Detect which cell encompasses the target text, then output its (X, Y) center coordinate. 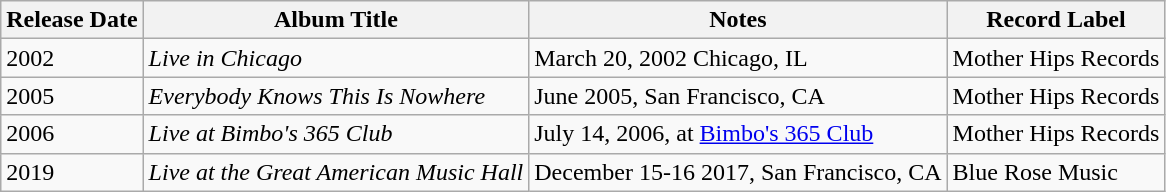
2006 (72, 134)
Live at Bimbo's 365 Club (336, 134)
March 20, 2002 Chicago, IL (738, 58)
Record Label (1056, 20)
Blue Rose Music (1056, 172)
2002 (72, 58)
June 2005, San Francisco, CA (738, 96)
July 14, 2006, at Bimbo's 365 Club (738, 134)
2005 (72, 96)
December 15-16 2017, San Francisco, CA (738, 172)
Release Date (72, 20)
Live in Chicago (336, 58)
2019 (72, 172)
Notes (738, 20)
Album Title (336, 20)
Live at the Great American Music Hall (336, 172)
Everybody Knows This Is Nowhere (336, 96)
